Search for the cell housing the specified text and yield its (x, y) center coordinate. 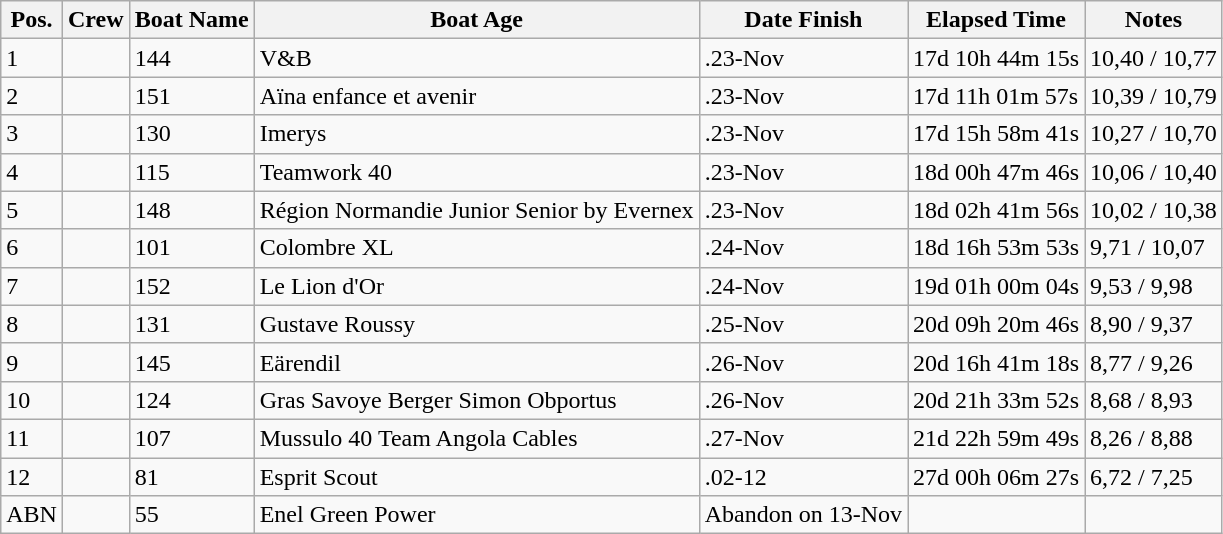
10,27 / 10,70 (1154, 134)
145 (192, 362)
.02-12 (803, 477)
Eärendil (476, 362)
10,02 / 10,38 (1154, 210)
V&B (476, 58)
19d 01h 00m 04s (996, 286)
9 (32, 362)
8,68 / 8,93 (1154, 400)
12 (32, 477)
107 (192, 438)
2 (32, 96)
6,72 / 7,25 (1154, 477)
Région Normandie Junior Senior by Evernex (476, 210)
21d 22h 59m 49s (996, 438)
18d 02h 41m 56s (996, 210)
Pos. (32, 20)
Crew (96, 20)
115 (192, 172)
1 (32, 58)
3 (32, 134)
131 (192, 324)
20d 16h 41m 18s (996, 362)
18d 16h 53m 53s (996, 248)
Teamwork 40 (476, 172)
ABN (32, 515)
Aïna enfance et avenir (476, 96)
.27-Nov (803, 438)
9,71 / 10,07 (1154, 248)
6 (32, 248)
Boat Age (476, 20)
10,39 / 10,79 (1154, 96)
Abandon on 13-Nov (803, 515)
5 (32, 210)
Le Lion d'Or (476, 286)
Boat Name (192, 20)
130 (192, 134)
10 (32, 400)
17d 15h 58m 41s (996, 134)
Imerys (476, 134)
Elapsed Time (996, 20)
17d 11h 01m 57s (996, 96)
148 (192, 210)
124 (192, 400)
152 (192, 286)
81 (192, 477)
8,90 / 9,37 (1154, 324)
Esprit Scout (476, 477)
8,26 / 8,88 (1154, 438)
Colombre XL (476, 248)
101 (192, 248)
Gustave Roussy (476, 324)
Gras Savoye Berger Simon Obportus (476, 400)
11 (32, 438)
17d 10h 44m 15s (996, 58)
9,53 / 9,98 (1154, 286)
.25-Nov (803, 324)
144 (192, 58)
151 (192, 96)
8 (32, 324)
20d 09h 20m 46s (996, 324)
Notes (1154, 20)
8,77 / 9,26 (1154, 362)
10,06 / 10,40 (1154, 172)
18d 00h 47m 46s (996, 172)
20d 21h 33m 52s (996, 400)
7 (32, 286)
10,40 / 10,77 (1154, 58)
Enel Green Power (476, 515)
Mussulo 40 Team Angola Cables (476, 438)
27d 00h 06m 27s (996, 477)
Date Finish (803, 20)
4 (32, 172)
55 (192, 515)
